Locate the cell with the specified text and output its [x, y] center coordinate. 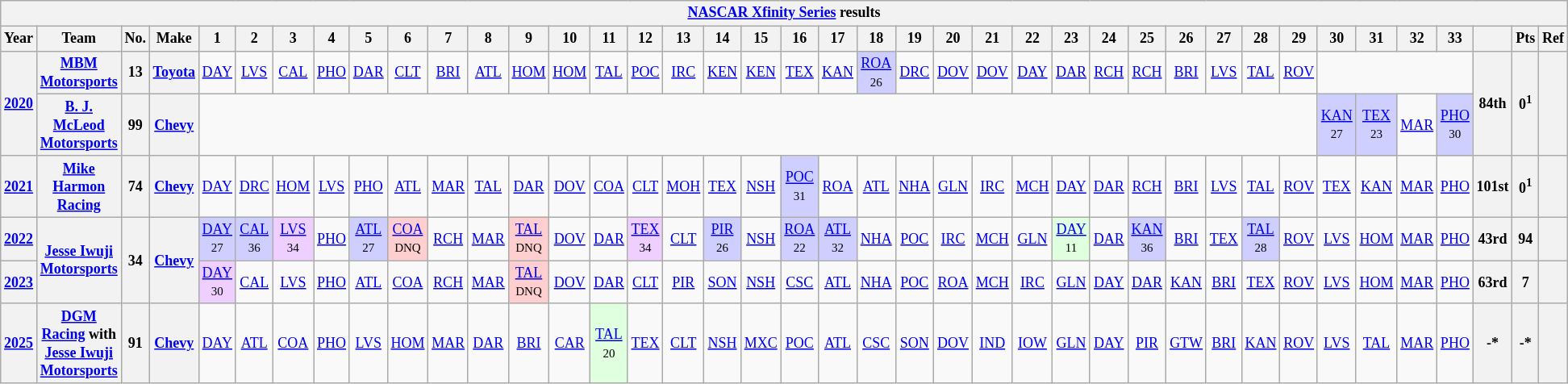
2023 [19, 282]
2 [254, 39]
2020 [19, 103]
31 [1376, 39]
2025 [19, 344]
15 [761, 39]
22 [1032, 39]
94 [1526, 239]
29 [1299, 39]
63rd [1492, 282]
Ref [1553, 39]
25 [1147, 39]
PIR26 [723, 239]
33 [1455, 39]
COADNQ [408, 239]
28 [1261, 39]
B. J. McLeod Motorsports [79, 125]
DAY11 [1071, 239]
TAL20 [610, 344]
GTW [1186, 344]
KAN36 [1147, 239]
MBM Motorsports [79, 73]
POC31 [800, 186]
18 [876, 39]
74 [136, 186]
30 [1337, 39]
91 [136, 344]
ATL32 [838, 239]
DGM Racing with Jesse Iwuji Motorsports [79, 344]
5 [368, 39]
Team [79, 39]
14 [723, 39]
CAL36 [254, 239]
PHO30 [1455, 125]
CAR [569, 344]
32 [1417, 39]
16 [800, 39]
2022 [19, 239]
4 [332, 39]
DAY30 [217, 282]
Make [174, 39]
10 [569, 39]
11 [610, 39]
MOH [684, 186]
Mike Harmon Racing [79, 186]
ATL27 [368, 239]
6 [408, 39]
No. [136, 39]
IND [992, 344]
9 [529, 39]
17 [838, 39]
TEX34 [645, 239]
43rd [1492, 239]
101st [1492, 186]
23 [1071, 39]
3 [294, 39]
DAY27 [217, 239]
21 [992, 39]
12 [645, 39]
NASCAR Xfinity Series results [784, 13]
1 [217, 39]
Pts [1526, 39]
26 [1186, 39]
34 [136, 260]
Year [19, 39]
TEX23 [1376, 125]
Toyota [174, 73]
KAN27 [1337, 125]
99 [136, 125]
8 [488, 39]
TAL28 [1261, 239]
2021 [19, 186]
LVS34 [294, 239]
20 [953, 39]
Jesse Iwuji Motorsports [79, 260]
MXC [761, 344]
19 [915, 39]
ROA22 [800, 239]
27 [1224, 39]
IOW [1032, 344]
24 [1108, 39]
ROA26 [876, 73]
84th [1492, 103]
